Extract the (x, y) coordinate from the center of the cell holding the provided text.  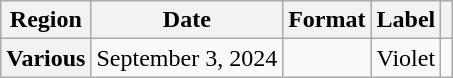
Various (46, 58)
Region (46, 20)
Label (406, 20)
Format (327, 20)
Date (187, 20)
September 3, 2024 (187, 58)
Violet (406, 58)
